Extract the [X, Y] coordinate from the center of the cell holding the provided text.  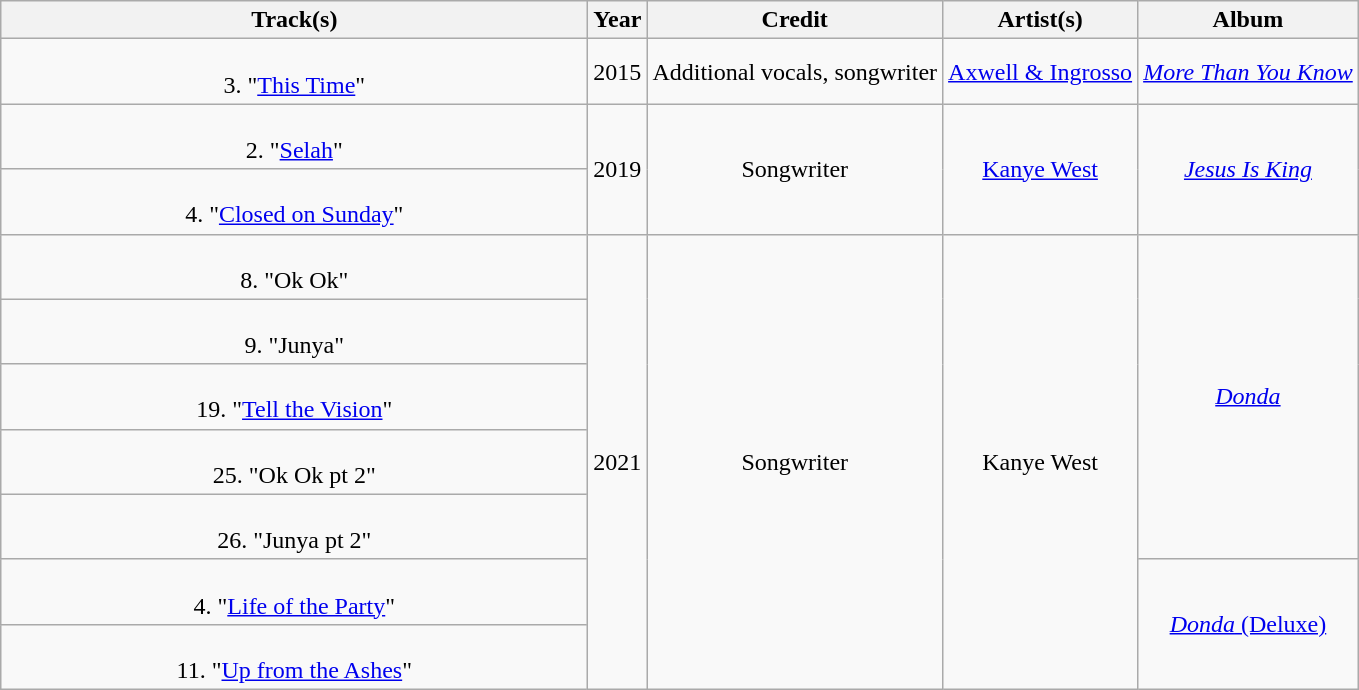
26. "Junya pt 2" [294, 526]
More Than You Know [1248, 72]
11. "Up from the Ashes" [294, 656]
Track(s) [294, 20]
Axwell & Ingrosso [1040, 72]
Additional vocals, songwriter [795, 72]
Artist(s) [1040, 20]
Donda (Deluxe) [1248, 624]
Credit [795, 20]
2015 [618, 72]
4. "Life of the Party" [294, 592]
8. "Ok Ok" [294, 266]
2021 [618, 462]
19. "Tell the Vision" [294, 396]
2. "Selah" [294, 136]
Jesus Is King [1248, 169]
9. "Junya" [294, 332]
25. "Ok Ok pt 2" [294, 462]
Album [1248, 20]
Donda [1248, 396]
3. "This Time" [294, 72]
2019 [618, 169]
Year [618, 20]
4. "Closed on Sunday" [294, 202]
